Extract the [x, y] coordinate from the center of the cell holding the provided text.  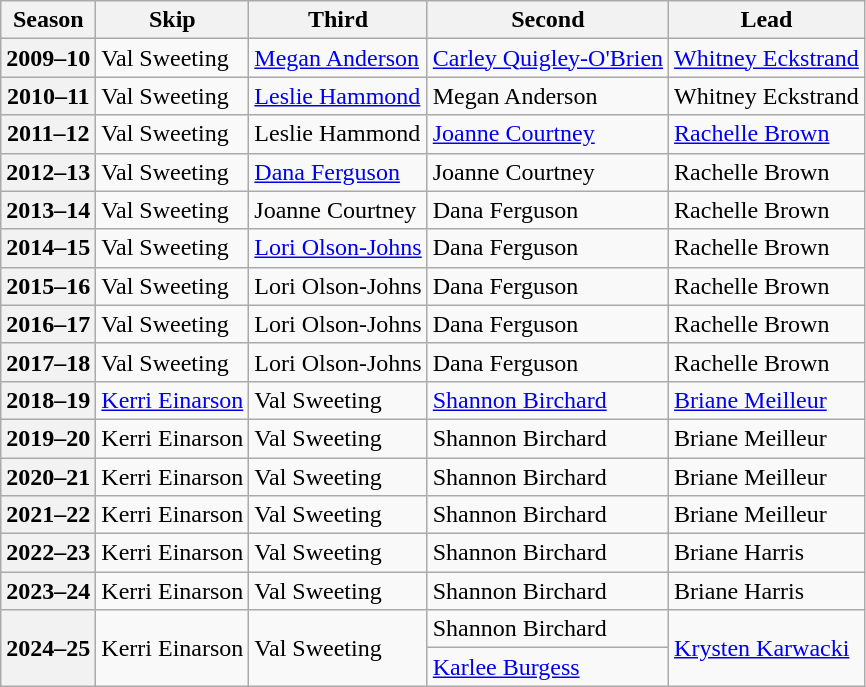
2016–17 [48, 324]
Season [48, 20]
Second [548, 20]
2014–15 [48, 248]
2024–25 [48, 648]
Krysten Karwacki [767, 648]
2023–24 [48, 591]
2013–14 [48, 210]
Lead [767, 20]
2018–19 [48, 400]
2017–18 [48, 362]
Carley Quigley-O'Brien [548, 58]
2012–13 [48, 172]
2011–12 [48, 134]
2009–10 [48, 58]
2010–11 [48, 96]
2020–21 [48, 477]
2021–22 [48, 515]
Third [338, 20]
2019–20 [48, 438]
Karlee Burgess [548, 667]
2022–23 [48, 553]
2015–16 [48, 286]
Skip [172, 20]
